Output the (x, y) coordinate of the center of the cell containing the given text.  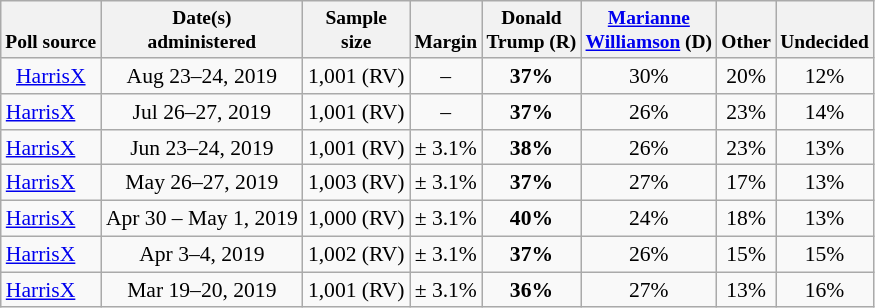
MarianneWilliamson (D) (649, 30)
20% (746, 76)
Poll source (51, 30)
24% (649, 219)
1,000 (RV) (356, 219)
DonaldTrump (R) (532, 30)
Date(s)administered (202, 30)
Margin (446, 30)
Jul 26–27, 2019 (202, 112)
12% (825, 76)
Samplesize (356, 30)
Apr 3–4, 2019 (202, 254)
May 26–27, 2019 (202, 183)
Apr 30 – May 1, 2019 (202, 219)
Other (746, 30)
18% (746, 219)
38% (532, 148)
Aug 23–24, 2019 (202, 76)
16% (825, 290)
36% (532, 290)
1,003 (RV) (356, 183)
Mar 19–20, 2019 (202, 290)
30% (649, 76)
14% (825, 112)
Undecided (825, 30)
40% (532, 219)
1,002 (RV) (356, 254)
Jun 23–24, 2019 (202, 148)
17% (746, 183)
